Return the [X, Y] coordinate for the center point of the cell that contains the specified text.  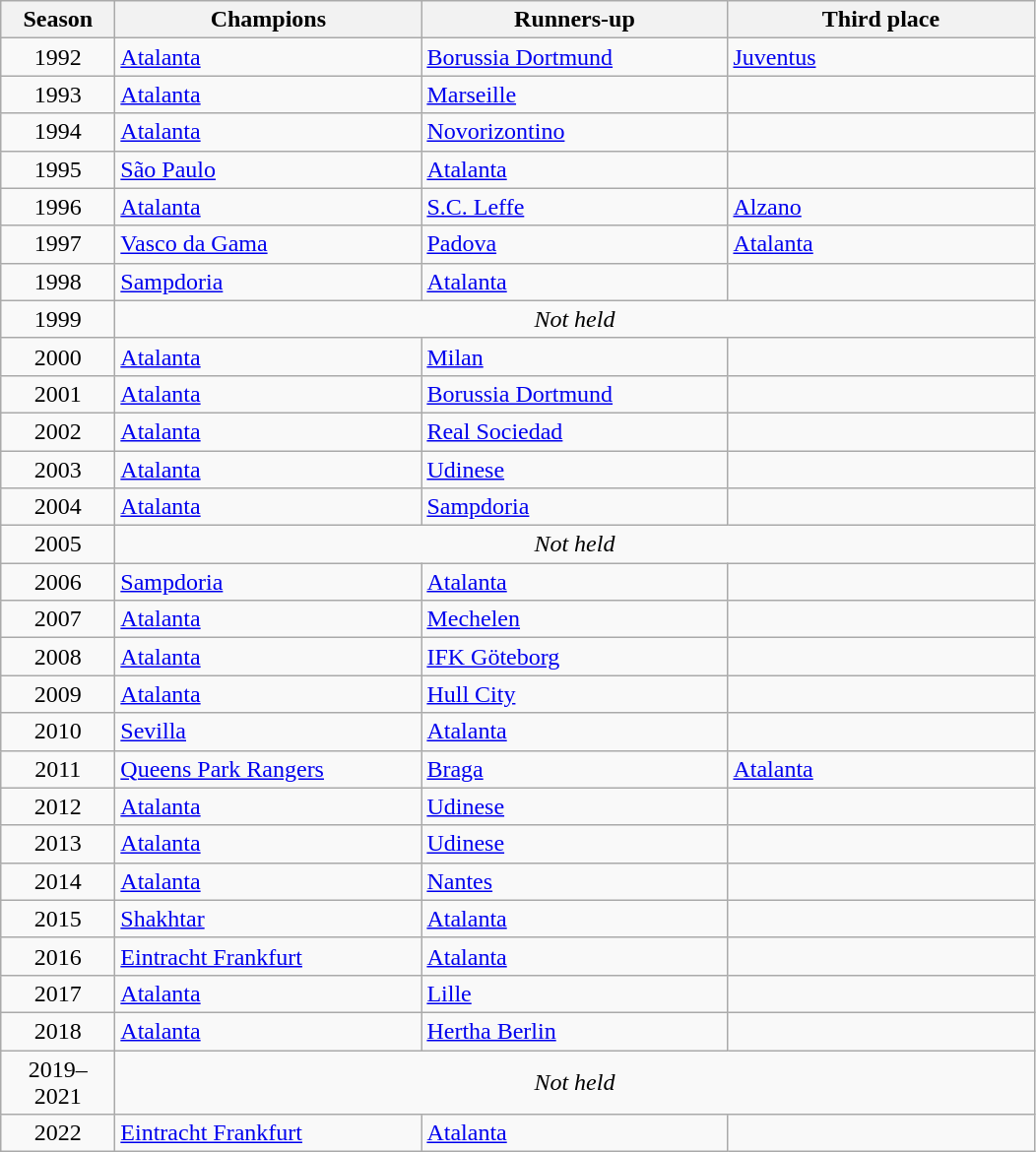
2002 [58, 431]
2000 [58, 356]
2007 [58, 619]
Hull City [575, 694]
2014 [58, 881]
Third place [880, 20]
São Paulo [268, 169]
Milan [575, 356]
1997 [58, 244]
Runners-up [575, 20]
2015 [58, 919]
2013 [58, 844]
1992 [58, 57]
2003 [58, 470]
2011 [58, 769]
1996 [58, 207]
Braga [575, 769]
2016 [58, 956]
2017 [58, 993]
Real Sociedad [575, 431]
1994 [58, 132]
2008 [58, 657]
1998 [58, 282]
2009 [58, 694]
2022 [58, 1133]
1993 [58, 95]
2005 [58, 544]
Sevilla [268, 732]
Hertha Berlin [575, 1031]
2012 [58, 806]
Vasco da Gama [268, 244]
2004 [58, 507]
1999 [58, 319]
Novorizontino [575, 132]
Champions [268, 20]
Juventus [880, 57]
S.C. Leffe [575, 207]
2006 [58, 582]
2019–2021 [58, 1081]
Marseille [575, 95]
1995 [58, 169]
2018 [58, 1031]
IFK Göteborg [575, 657]
Lille [575, 993]
Shakhtar [268, 919]
2010 [58, 732]
Nantes [575, 881]
Mechelen [575, 619]
2001 [58, 394]
Season [58, 20]
Padova [575, 244]
Queens Park Rangers [268, 769]
Alzano [880, 207]
